Pinpoint the cell where the given text exists, returning its [x, y] midpoint coordinate. 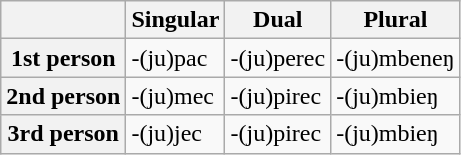
-(ju)mbeneŋ [396, 58]
-(ju)jec [176, 134]
1st person [64, 58]
2nd person [64, 96]
-(ju)mec [176, 96]
Plural [396, 20]
-(ju)pac [176, 58]
3rd person [64, 134]
Singular [176, 20]
Dual [278, 20]
-(ju)perec [278, 58]
